Return the [X, Y] coordinate for the center point of the cell that contains the specified text.  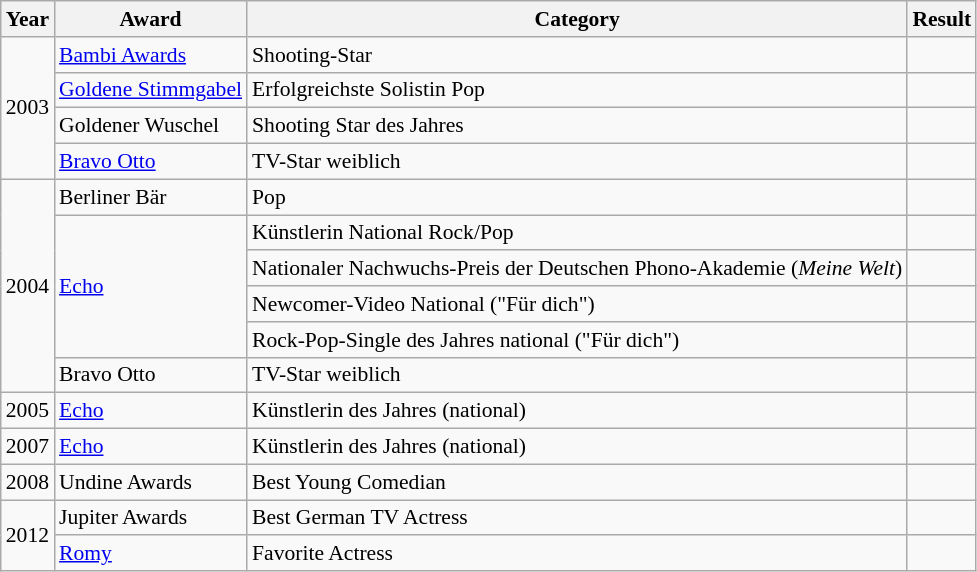
Nationaler Nachwuchs-Preis der Deutschen Phono-Akademie (Meine Welt) [577, 269]
Shooting Star des Jahres [577, 126]
Goldene Stimmgabel [150, 90]
Category [577, 19]
Shooting-Star [577, 55]
Result [942, 19]
Rock-Pop-Single des Jahres national ("Für dich") [577, 340]
Best Young Comedian [577, 482]
2005 [28, 411]
Undine Awards [150, 482]
2012 [28, 536]
Erfolgreichste Solistin Pop [577, 90]
2003 [28, 108]
Award [150, 19]
Künstlerin National Rock/Pop [577, 233]
2004 [28, 286]
2007 [28, 447]
Newcomer-Video National ("Für dich") [577, 304]
Romy [150, 554]
Pop [577, 197]
Favorite Actress [577, 554]
Jupiter Awards [150, 518]
Bambi Awards [150, 55]
Berliner Bär [150, 197]
Year [28, 19]
2008 [28, 482]
Best German TV Actress [577, 518]
Goldener Wuschel [150, 126]
